Determine the (X, Y) coordinate at the center of the cell enclosing the given text.  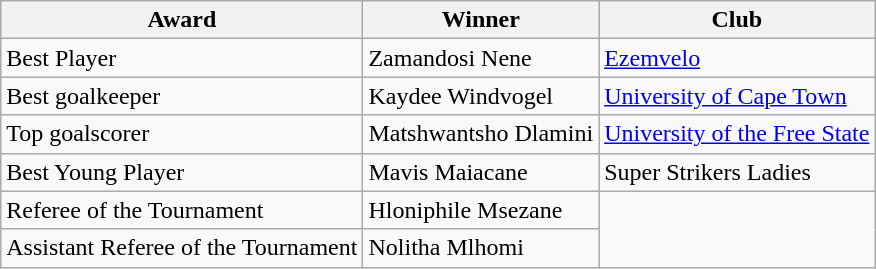
Club (737, 20)
Best Player (182, 58)
Award (182, 20)
Mavis Maiacane (481, 172)
University of the Free State (737, 134)
Referee of the Tournament (182, 210)
Best goalkeeper (182, 96)
University of Cape Town (737, 96)
Top goalscorer (182, 134)
Best Young Player (182, 172)
Zamandosi Nene (481, 58)
Assistant Referee of the Tournament (182, 248)
Nolitha Mlhomi (481, 248)
Kaydee Windvogel (481, 96)
Hloniphile Msezane (481, 210)
Ezemvelo (737, 58)
Winner (481, 20)
Matshwantsho Dlamini (481, 134)
Super Strikers Ladies (737, 172)
